Find where the given text appears and provide that cell's center as (X, Y) coordinate. 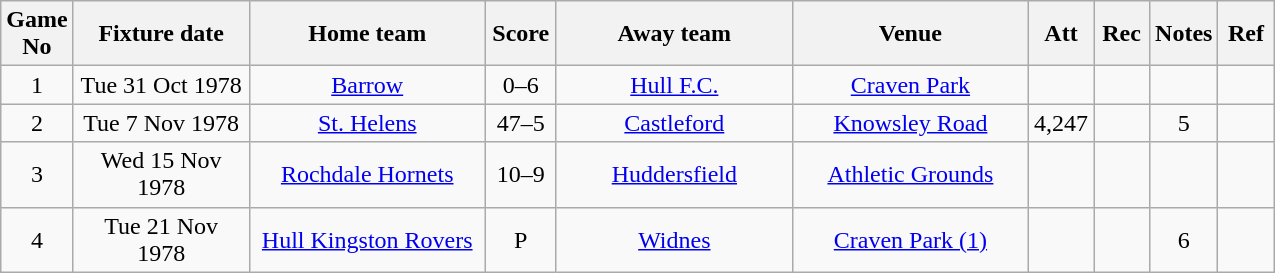
Craven Park (910, 85)
Widnes (674, 240)
6 (1184, 240)
Craven Park (1) (910, 240)
4,247 (1060, 123)
1 (37, 85)
Tue 7 Nov 1978 (161, 123)
Barrow (367, 85)
Huddersfield (674, 174)
Ref (1246, 34)
Knowsley Road (910, 123)
Score (520, 34)
Rec (1122, 34)
3 (37, 174)
Castleford (674, 123)
Rochdale Hornets (367, 174)
Tue 21 Nov 1978 (161, 240)
Venue (910, 34)
Fixture date (161, 34)
Game No (37, 34)
47–5 (520, 123)
0–6 (520, 85)
Wed 15 Nov 1978 (161, 174)
Att (1060, 34)
Notes (1184, 34)
Hull Kingston Rovers (367, 240)
Away team (674, 34)
4 (37, 240)
Home team (367, 34)
5 (1184, 123)
10–9 (520, 174)
P (520, 240)
2 (37, 123)
Hull F.C. (674, 85)
Athletic Grounds (910, 174)
Tue 31 Oct 1978 (161, 85)
St. Helens (367, 123)
